Scan for the cell matching the given text and deliver its [X, Y] coordinate at center. 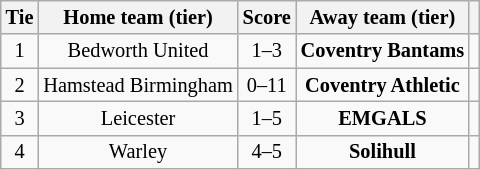
Tie [20, 17]
Score [267, 17]
EMGALS [382, 118]
Leicester [138, 118]
0–11 [267, 85]
Solihull [382, 152]
3 [20, 118]
Hamstead Birmingham [138, 85]
4 [20, 152]
1–5 [267, 118]
2 [20, 85]
Home team (tier) [138, 17]
1–3 [267, 51]
Coventry Bantams [382, 51]
Bedworth United [138, 51]
Coventry Athletic [382, 85]
1 [20, 51]
4–5 [267, 152]
Warley [138, 152]
Away team (tier) [382, 17]
